Find where the given text appears and provide that cell's center as [x, y] coordinate. 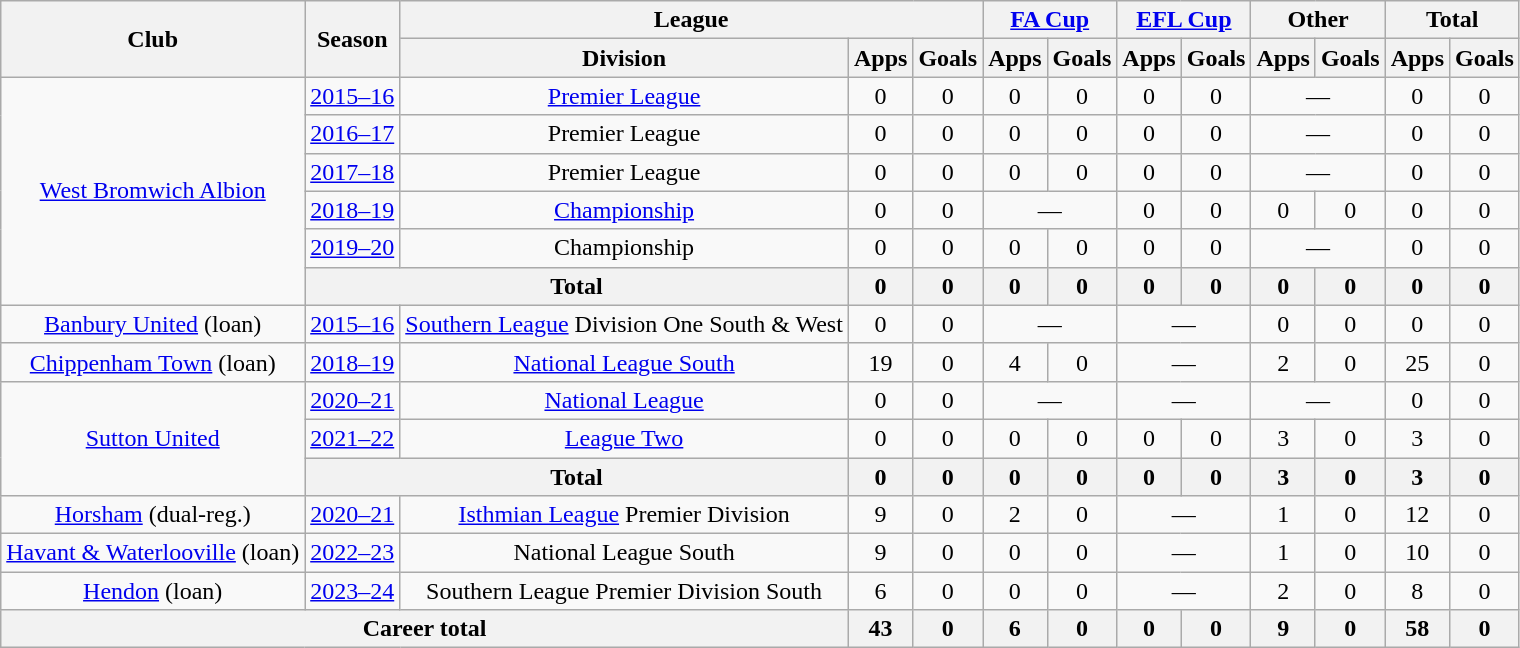
8 [1417, 591]
Season [352, 39]
Sutton United [153, 438]
FA Cup [1050, 20]
Banbury United (loan) [153, 324]
2019–20 [352, 248]
Southern League Premier Division South [624, 591]
Havant & Waterlooville (loan) [153, 553]
19 [880, 362]
League [692, 20]
Club [153, 39]
2016–17 [352, 134]
Career total [425, 629]
National League [624, 400]
Isthmian League Premier Division [624, 515]
58 [1417, 629]
West Bromwich Albion [153, 191]
Horsham (dual-reg.) [153, 515]
4 [1015, 362]
12 [1417, 515]
Chippenham Town (loan) [153, 362]
League Two [624, 438]
2017–18 [352, 172]
EFL Cup [1184, 20]
Other [1318, 20]
2022–23 [352, 553]
25 [1417, 362]
43 [880, 629]
10 [1417, 553]
2021–22 [352, 438]
2023–24 [352, 591]
Southern League Division One South & West [624, 324]
Division [624, 58]
Hendon (loan) [153, 591]
